Scan for the cell matching the given text and deliver its [X, Y] coordinate at center. 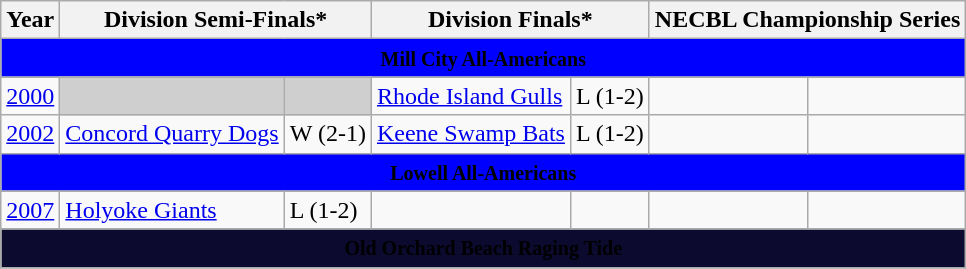
Concord Quarry Dogs [172, 134]
Holyoke Giants [172, 210]
Division Finals* [510, 20]
2007 [30, 210]
2000 [30, 96]
Rhode Island Gulls [470, 96]
W (2-1) [328, 134]
Old Orchard Beach Raging Tide [484, 248]
Mill City All-Americans [484, 58]
Lowell All-Americans [484, 172]
2002 [30, 134]
Keene Swamp Bats [470, 134]
NECBL Championship Series [807, 20]
Division Semi-Finals* [216, 20]
Year [30, 20]
